Output the (X, Y) coordinate of the center of the cell containing the given text.  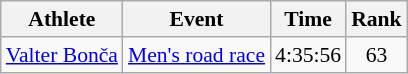
Time (308, 19)
Men's road race (196, 55)
4:35:56 (308, 55)
Event (196, 19)
Valter Bonča (62, 55)
63 (376, 55)
Athlete (62, 19)
Rank (376, 19)
